Search for the cell housing the specified text and yield its (X, Y) center coordinate. 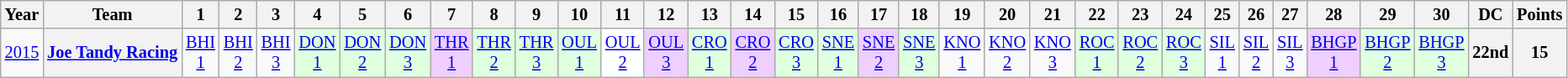
CRO3 (796, 53)
8 (494, 14)
DC (1491, 14)
30 (1441, 14)
Joe Tandy Racing (113, 53)
10 (579, 14)
4 (317, 14)
THR2 (494, 53)
SNE1 (838, 53)
OUL3 (666, 53)
DON1 (317, 53)
KNO2 (1007, 53)
28 (1333, 14)
20 (1007, 14)
25 (1222, 14)
11 (623, 14)
24 (1184, 14)
BHI3 (276, 53)
BHI1 (200, 53)
18 (919, 14)
OUL2 (623, 53)
OUL1 (579, 53)
THR3 (536, 53)
DON2 (362, 53)
Team (113, 14)
SIL1 (1222, 53)
22nd (1491, 53)
BHGP1 (1333, 53)
2 (239, 14)
7 (451, 14)
BHI2 (239, 53)
13 (710, 14)
29 (1387, 14)
1 (200, 14)
22 (1097, 14)
Points (1539, 14)
2015 (22, 53)
5 (362, 14)
BHGP2 (1387, 53)
27 (1290, 14)
BHGP3 (1441, 53)
ROC2 (1140, 53)
3 (276, 14)
CRO2 (753, 53)
19 (962, 14)
SIL3 (1290, 53)
12 (666, 14)
ROC3 (1184, 53)
SNE3 (919, 53)
DON3 (408, 53)
21 (1053, 14)
14 (753, 14)
SNE2 (879, 53)
KNO3 (1053, 53)
THR1 (451, 53)
16 (838, 14)
CRO1 (710, 53)
23 (1140, 14)
6 (408, 14)
ROC1 (1097, 53)
26 (1256, 14)
9 (536, 14)
17 (879, 14)
KNO1 (962, 53)
SIL2 (1256, 53)
Year (22, 14)
